Determine the [X, Y] coordinate at the center of the cell enclosing the given text.  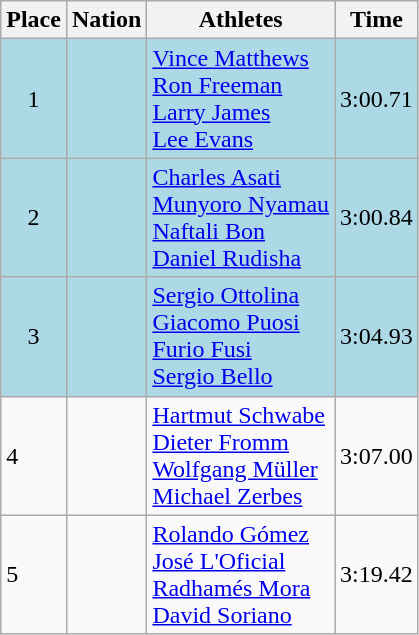
3:00.71 [377, 98]
Rolando Gómez José L'Oficial Radhamés Mora David Soriano [241, 574]
Athletes [241, 20]
5 [34, 574]
Nation [106, 20]
Vince Matthews Ron Freeman Larry James Lee Evans [241, 98]
Time [377, 20]
Sergio Ottolina Giacomo Puosi Furio Fusi Sergio Bello [241, 336]
3:04.93 [377, 336]
3 [34, 336]
Place [34, 20]
3:00.84 [377, 218]
3:07.00 [377, 456]
1 [34, 98]
Hartmut Schwabe Dieter Fromm Wolfgang Müller Michael Zerbes [241, 456]
2 [34, 218]
3:19.42 [377, 574]
Charles Asati Munyoro Nyamau Naftali Bon Daniel Rudisha [241, 218]
4 [34, 456]
